Pinpoint the cell where the given text exists, returning its (x, y) midpoint coordinate. 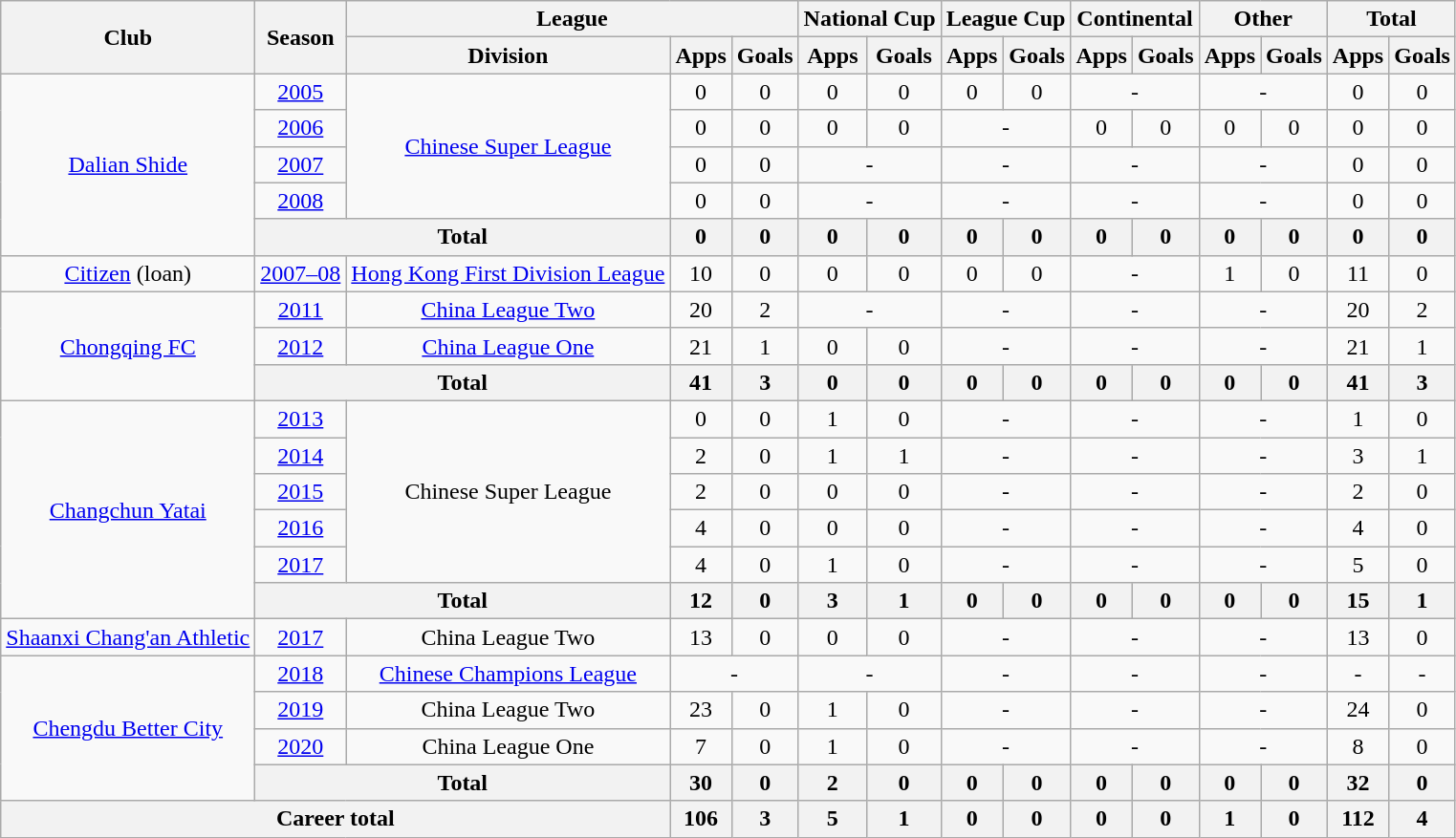
106 (701, 819)
2008 (300, 201)
2016 (300, 528)
2015 (300, 492)
Division (509, 55)
Changchun Yatai (128, 509)
Season (300, 37)
2019 (300, 710)
11 (1358, 273)
32 (1358, 783)
Shaanxi Chang'an Athletic (128, 637)
2013 (300, 419)
2005 (300, 92)
8 (1358, 746)
2014 (300, 456)
2012 (300, 346)
Chengdu Better City (128, 728)
15 (1358, 601)
Career total (336, 819)
2011 (300, 310)
League Cup (1006, 19)
112 (1358, 819)
Other (1263, 19)
Hong Kong First Division League (509, 273)
2006 (300, 128)
30 (701, 783)
2020 (300, 746)
Chinese Champions League (509, 674)
2018 (300, 674)
League (572, 19)
2007–08 (300, 273)
Dalian Shide (128, 164)
7 (701, 746)
Chongqing FC (128, 346)
Continental (1135, 19)
12 (701, 601)
2007 (300, 164)
23 (701, 710)
24 (1358, 710)
National Cup (870, 19)
Club (128, 37)
Citizen (loan) (128, 273)
10 (701, 273)
